Pinpoint the cell where the given text exists, returning its [x, y] midpoint coordinate. 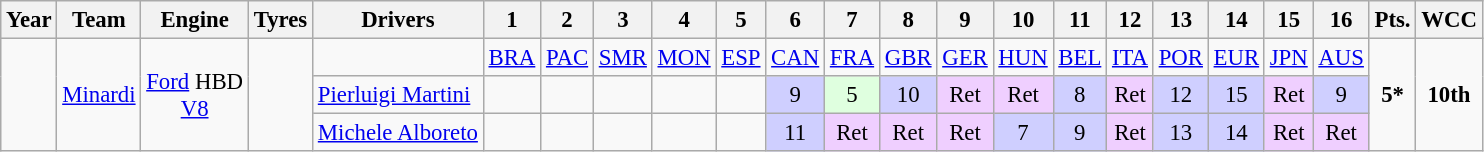
Pts. [1392, 20]
Tyres [280, 20]
FRA [852, 58]
16 [1341, 20]
6 [796, 20]
JPN [1288, 58]
CAN [796, 58]
PAC [568, 58]
Team [99, 20]
SMR [622, 58]
4 [684, 20]
EUR [1236, 58]
WCC [1449, 20]
Engine [194, 20]
BRA [512, 58]
AUS [1341, 58]
Michele Alboreto [398, 133]
ESP [741, 58]
GBR [908, 58]
ITA [1130, 58]
1 [512, 20]
3 [622, 20]
Ford HBDV8 [194, 96]
HUN [1023, 58]
Year [29, 20]
GER [965, 58]
2 [568, 20]
Minardi [99, 96]
Drivers [398, 20]
MON [684, 58]
5* [1392, 96]
POR [1180, 58]
Pierluigi Martini [398, 95]
BEL [1080, 58]
10th [1449, 96]
